Find where the given text appears and provide that cell's center as [X, Y] coordinate. 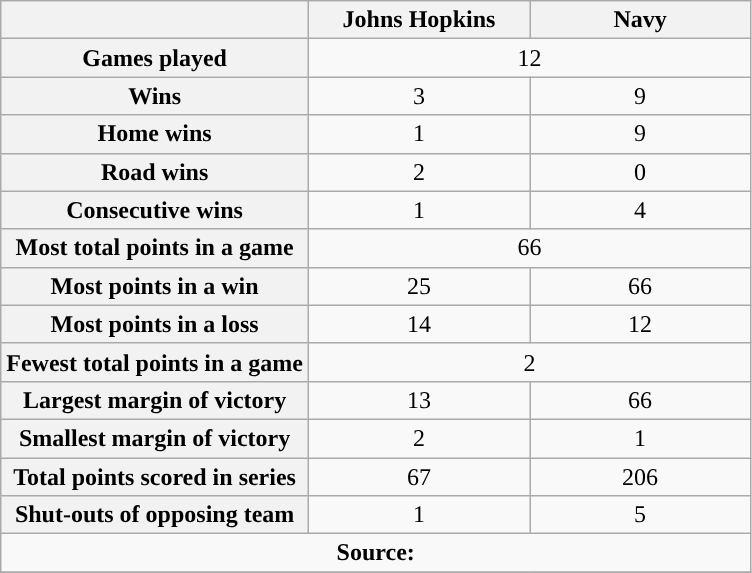
0 [640, 172]
206 [640, 477]
Home wins [155, 134]
Total points scored in series [155, 477]
5 [640, 515]
67 [418, 477]
Fewest total points in a game [155, 362]
Road wins [155, 172]
Johns Hopkins [418, 20]
Largest margin of victory [155, 400]
13 [418, 400]
Games played [155, 58]
Most points in a win [155, 286]
4 [640, 210]
14 [418, 324]
Wins [155, 96]
Most points in a loss [155, 324]
Navy [640, 20]
Consecutive wins [155, 210]
Source: [376, 553]
3 [418, 96]
25 [418, 286]
Shut-outs of opposing team [155, 515]
Smallest margin of victory [155, 438]
Most total points in a game [155, 248]
